Extract the [x, y] coordinate from the center of the cell holding the provided text.  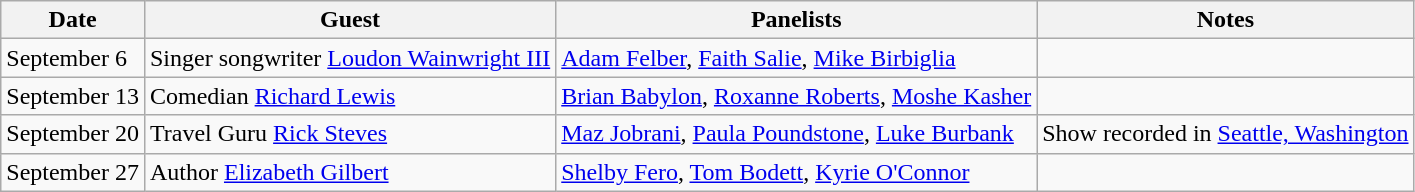
Maz Jobrani, Paula Poundstone, Luke Burbank [796, 134]
September 13 [73, 96]
Adam Felber, Faith Salie, Mike Birbiglia [796, 58]
September 27 [73, 172]
Guest [350, 20]
Shelby Fero, Tom Bodett, Kyrie O'Connor [796, 172]
Singer songwriter Loudon Wainwright III [350, 58]
Brian Babylon, Roxanne Roberts, Moshe Kasher [796, 96]
Date [73, 20]
Travel Guru Rick Steves [350, 134]
Author Elizabeth Gilbert [350, 172]
Panelists [796, 20]
September 20 [73, 134]
Notes [1226, 20]
Show recorded in Seattle, Washington [1226, 134]
September 6 [73, 58]
Comedian Richard Lewis [350, 96]
